Return [X, Y] of the center of cell containing provided text 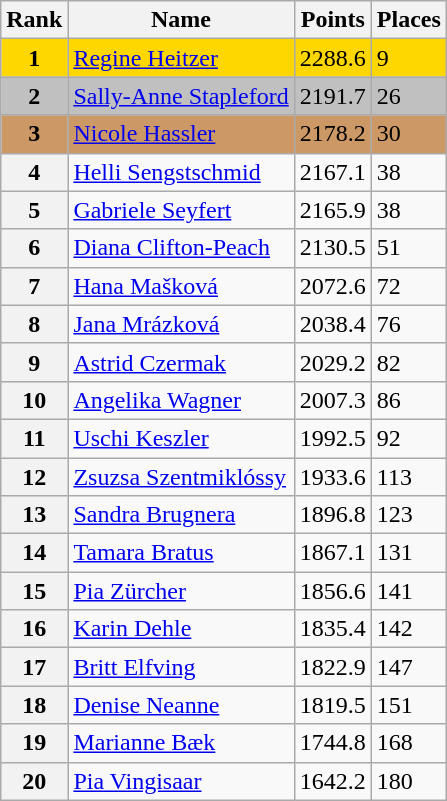
Name [181, 20]
1856.6 [332, 591]
Pia Zürcher [181, 591]
20 [34, 781]
Karin Dehle [181, 629]
19 [34, 743]
82 [408, 362]
2 [34, 96]
17 [34, 667]
Diana Clifton-Peach [181, 248]
76 [408, 324]
1867.1 [332, 553]
1642.2 [332, 781]
2130.5 [332, 248]
Nicole Hassler [181, 134]
1 [34, 58]
Pia Vingisaar [181, 781]
113 [408, 477]
10 [34, 400]
6 [34, 248]
2007.3 [332, 400]
14 [34, 553]
Zsuzsa Szentmiklóssy [181, 477]
18 [34, 705]
1992.5 [332, 438]
13 [34, 515]
2072.6 [332, 286]
168 [408, 743]
12 [34, 477]
Hana Mašková [181, 286]
Places [408, 20]
8 [34, 324]
Regine Heitzer [181, 58]
86 [408, 400]
72 [408, 286]
Points [332, 20]
Angelika Wagner [181, 400]
92 [408, 438]
Tamara Bratus [181, 553]
1744.8 [332, 743]
1822.9 [332, 667]
147 [408, 667]
1819.5 [332, 705]
26 [408, 96]
1896.8 [332, 515]
2191.7 [332, 96]
131 [408, 553]
16 [34, 629]
Uschi Keszler [181, 438]
2178.2 [332, 134]
5 [34, 210]
Sandra Brugnera [181, 515]
Britt Elfving [181, 667]
142 [408, 629]
2167.1 [332, 172]
Gabriele Seyfert [181, 210]
Helli Sengstschmid [181, 172]
11 [34, 438]
180 [408, 781]
Rank [34, 20]
1835.4 [332, 629]
Astrid Czermak [181, 362]
15 [34, 591]
2029.2 [332, 362]
Denise Neanne [181, 705]
3 [34, 134]
30 [408, 134]
151 [408, 705]
Sally-Anne Stapleford [181, 96]
141 [408, 591]
51 [408, 248]
2165.9 [332, 210]
2038.4 [332, 324]
2288.6 [332, 58]
7 [34, 286]
Marianne Bæk [181, 743]
123 [408, 515]
Jana Mrázková [181, 324]
1933.6 [332, 477]
4 [34, 172]
